Extract the [X, Y] coordinate from the center of the cell holding the provided text.  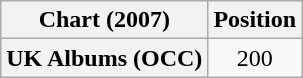
UK Albums (OCC) [104, 58]
Position [255, 20]
200 [255, 58]
Chart (2007) [104, 20]
